Detect which cell encompasses the target text, then output its [x, y] center coordinate. 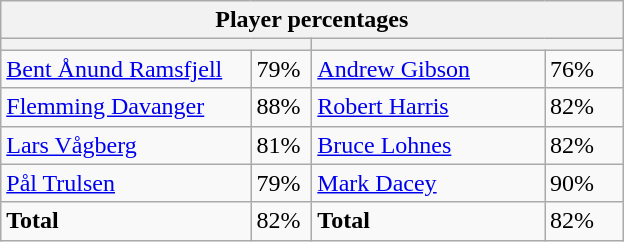
Andrew Gibson [428, 69]
81% [282, 145]
88% [282, 107]
76% [584, 69]
Player percentages [312, 20]
Mark Dacey [428, 183]
Robert Harris [428, 107]
Flemming Davanger [126, 107]
90% [584, 183]
Bruce Lohnes [428, 145]
Bent Ånund Ramsfjell [126, 69]
Pål Trulsen [126, 183]
Lars Vågberg [126, 145]
